Return the (X, Y) coordinate for the center point of the cell that contains the specified text.  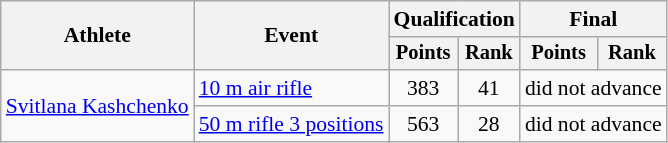
Event (292, 36)
10 m air rifle (292, 88)
Svitlana Kashchenko (98, 106)
Athlete (98, 36)
Final (594, 19)
50 m rifle 3 positions (292, 124)
563 (424, 124)
383 (424, 88)
28 (489, 124)
Qualification (454, 19)
41 (489, 88)
